Provide the (x, y) coordinate of the cell's center where the given text is located.  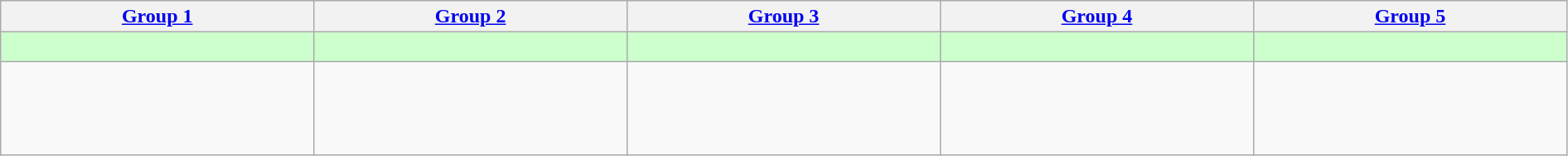
Group 4 (1097, 17)
Group 1 (157, 17)
Group 5 (1410, 17)
Group 3 (784, 17)
Group 2 (471, 17)
